Determine the (x, y) coordinate at the center of the cell enclosing the given text.  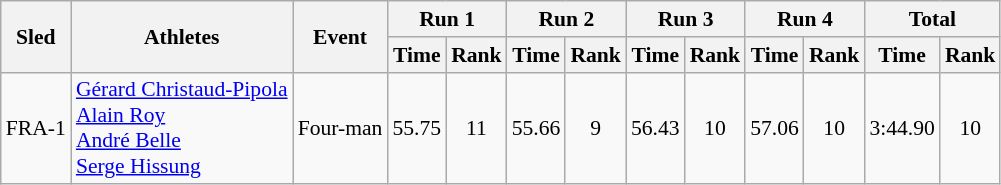
Run 4 (804, 19)
Sled (36, 36)
Gérard Christaud-PipolaAlain RoyAndré BelleSerge Hissung (182, 128)
11 (476, 128)
56.43 (656, 128)
Four-man (340, 128)
Run 1 (446, 19)
Run 2 (566, 19)
Run 3 (686, 19)
55.75 (416, 128)
57.06 (774, 128)
Event (340, 36)
9 (596, 128)
3:44.90 (902, 128)
Athletes (182, 36)
55.66 (536, 128)
FRA-1 (36, 128)
Total (932, 19)
